Pinpoint the cell where the given text exists, returning its (X, Y) midpoint coordinate. 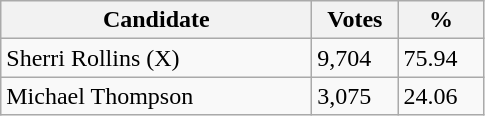
9,704 (355, 58)
Candidate (156, 20)
75.94 (441, 58)
3,075 (355, 96)
Votes (355, 20)
Sherri Rollins (X) (156, 58)
24.06 (441, 96)
Michael Thompson (156, 96)
% (441, 20)
